Return the [x, y] coordinate for the center point of the cell that contains the specified text.  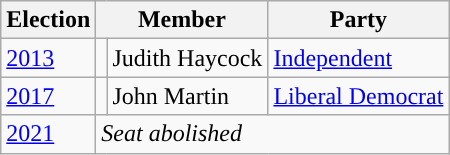
2013 [48, 58]
Independent [358, 58]
Election [48, 20]
2021 [48, 134]
Party [358, 20]
John Martin [188, 96]
Member [182, 20]
2017 [48, 96]
Liberal Democrat [358, 96]
Seat abolished [272, 134]
Judith Haycock [188, 58]
